Provide the (X, Y) coordinate of the cell's center where the given text is located.  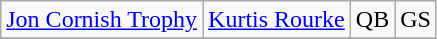
Jon Cornish Trophy (102, 20)
Kurtis Rourke (277, 20)
QB (372, 20)
GS (416, 20)
